Search for the cell housing the specified text and yield its [X, Y] center coordinate. 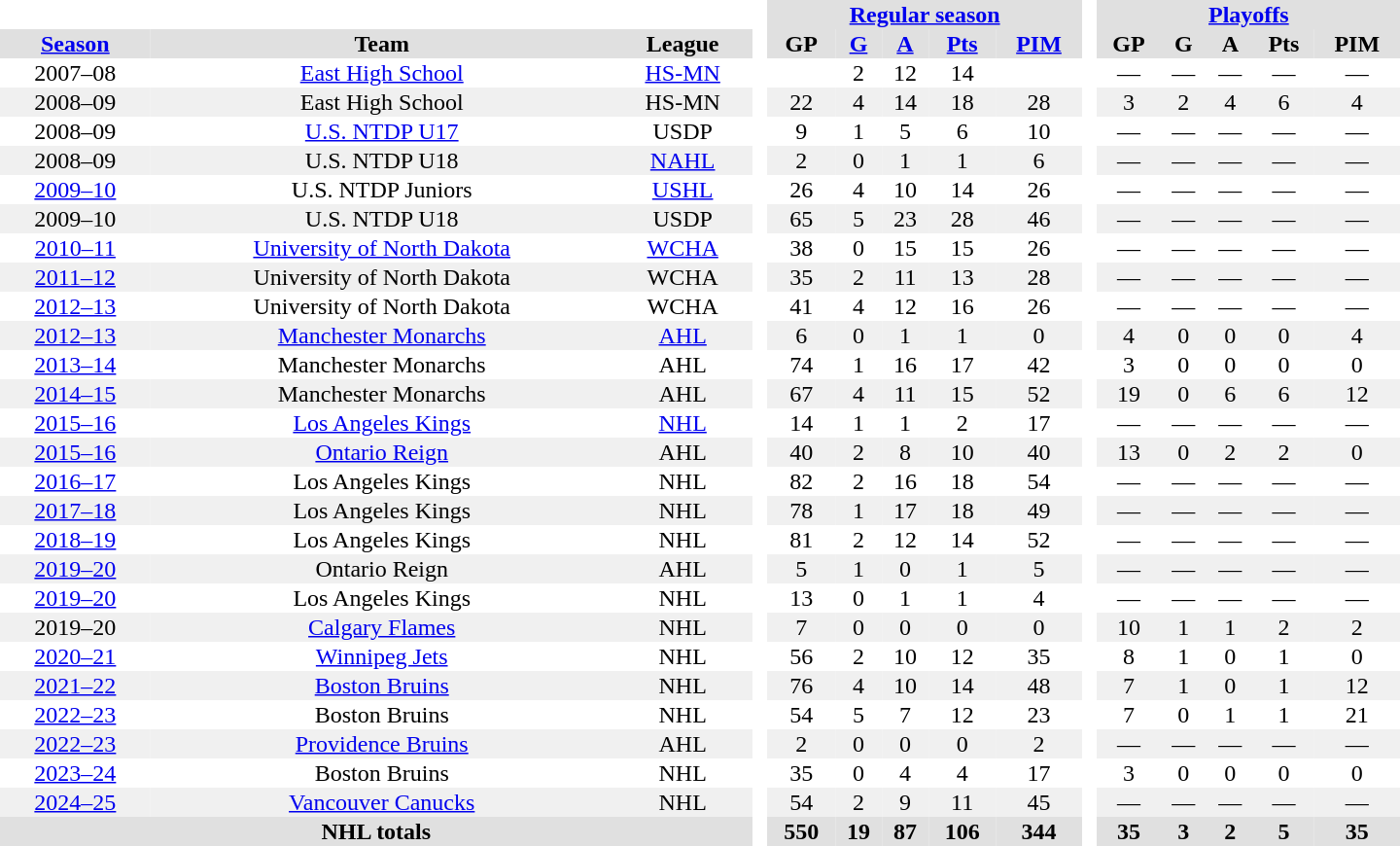
87 [905, 831]
76 [801, 686]
344 [1038, 831]
48 [1038, 686]
81 [801, 540]
41 [801, 306]
106 [962, 831]
49 [1038, 511]
NHL totals [376, 831]
2016–17 [76, 481]
22 [801, 102]
550 [801, 831]
21 [1357, 715]
Vancouver Canucks [382, 802]
2010–11 [76, 248]
2020–21 [76, 656]
USHL [682, 190]
2014–15 [76, 394]
2021–22 [76, 686]
74 [801, 365]
Team [382, 44]
League [682, 44]
U.S. NTDP U17 [382, 131]
78 [801, 511]
56 [801, 656]
Playoffs [1248, 15]
82 [801, 481]
NAHL [682, 160]
2011–12 [76, 277]
Season [76, 44]
Calgary Flames [382, 627]
2017–18 [76, 511]
65 [801, 219]
45 [1038, 802]
42 [1038, 365]
2024–25 [76, 802]
67 [801, 394]
2007–08 [76, 73]
2013–14 [76, 365]
2023–24 [76, 773]
46 [1038, 219]
2018–19 [76, 540]
38 [801, 248]
Regular season [926, 15]
Winnipeg Jets [382, 656]
U.S. NTDP Juniors [382, 190]
Providence Bruins [382, 744]
